For the text-containing cell, return its midpoint in [X, Y] coordinate format. 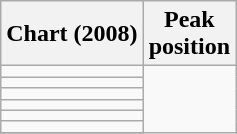
Chart (2008) [72, 34]
Peakposition [189, 34]
